Pinpoint the cell where the given text exists, returning its [X, Y] midpoint coordinate. 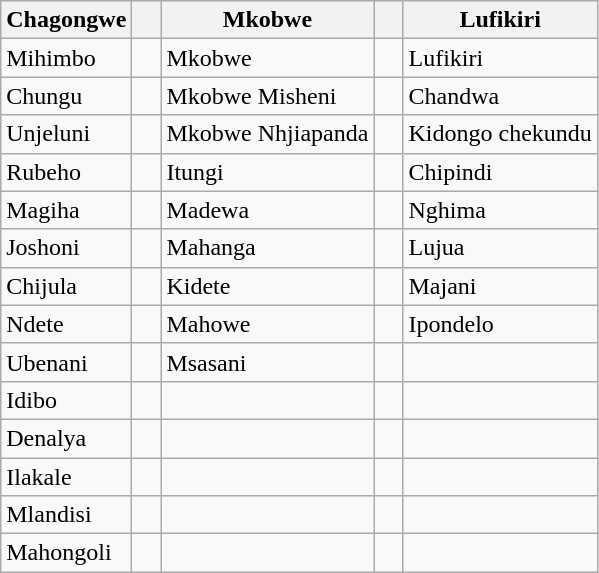
Msasani [268, 362]
Ipondelo [500, 324]
Mahanga [268, 248]
Nghima [500, 210]
Chipindi [500, 172]
Ubenani [66, 362]
Chandwa [500, 96]
Idibo [66, 400]
Ilakale [66, 477]
Majani [500, 286]
Magiha [66, 210]
Rubeho [66, 172]
Itungi [268, 172]
Chungu [66, 96]
Mihimbo [66, 58]
Lujua [500, 248]
Unjeluni [66, 134]
Ndete [66, 324]
Denalya [66, 438]
Chijula [66, 286]
Mkobwe Nhjiapanda [268, 134]
Kidongo chekundu [500, 134]
Mkobwe Misheni [268, 96]
Chagongwe [66, 20]
Kidete [268, 286]
Mahowe [268, 324]
Madewa [268, 210]
Joshoni [66, 248]
Mlandisi [66, 515]
Mahongoli [66, 553]
